Return [x, y] of the center of cell containing provided text 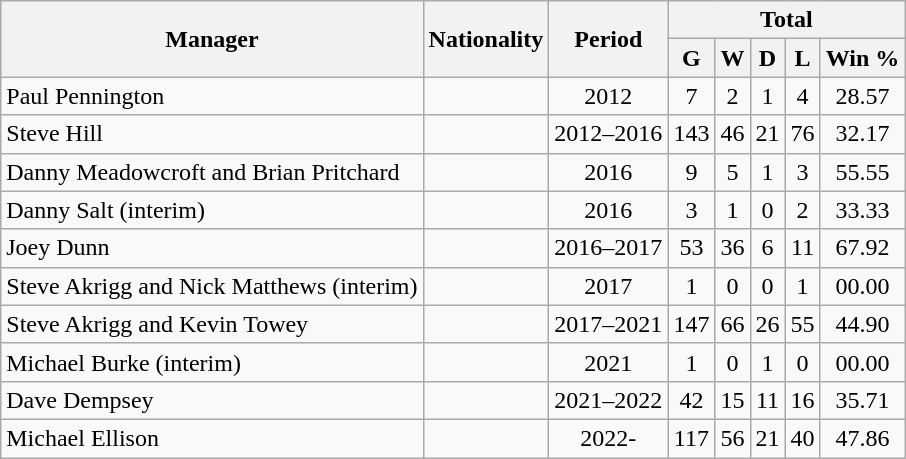
6 [768, 248]
9 [692, 172]
42 [692, 400]
Win % [862, 58]
147 [692, 324]
28.57 [862, 96]
5 [732, 172]
Nationality [486, 39]
Period [608, 39]
W [732, 58]
55 [802, 324]
D [768, 58]
66 [732, 324]
117 [692, 438]
Danny Meadowcroft and Brian Pritchard [212, 172]
2012–2016 [608, 134]
Michael Ellison [212, 438]
40 [802, 438]
4 [802, 96]
2016–2017 [608, 248]
36 [732, 248]
2022- [608, 438]
44.90 [862, 324]
55.55 [862, 172]
47.86 [862, 438]
32.17 [862, 134]
Joey Dunn [212, 248]
33.33 [862, 210]
Paul Pennington [212, 96]
56 [732, 438]
2021 [608, 362]
15 [732, 400]
7 [692, 96]
G [692, 58]
35.71 [862, 400]
Danny Salt (interim) [212, 210]
Manager [212, 39]
Steve Hill [212, 134]
2017 [608, 286]
Michael Burke (interim) [212, 362]
26 [768, 324]
143 [692, 134]
46 [732, 134]
53 [692, 248]
Dave Dempsey [212, 400]
2017–2021 [608, 324]
67.92 [862, 248]
Total [786, 20]
Steve Akrigg and Kevin Towey [212, 324]
Steve Akrigg and Nick Matthews (interim) [212, 286]
2012 [608, 96]
2021–2022 [608, 400]
L [802, 58]
76 [802, 134]
16 [802, 400]
